Scan for the cell matching the given text and deliver its [X, Y] coordinate at center. 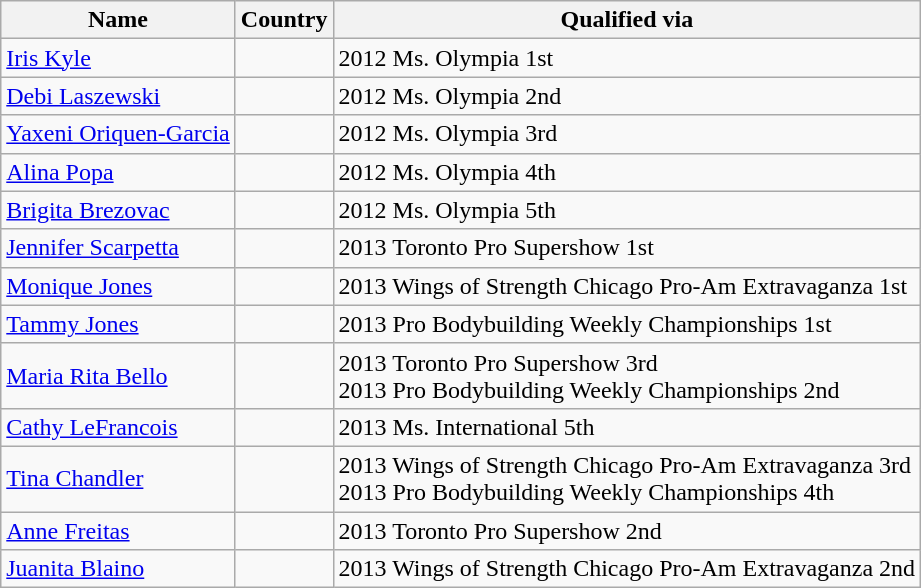
2013 Wings of Strength Chicago Pro-Am Extravaganza 2nd [627, 569]
Cathy LeFrancois [118, 427]
Yaxeni Oriquen-Garcia [118, 134]
2013 Toronto Pro Supershow 1st [627, 248]
2013 Wings of Strength Chicago Pro-Am Extravaganza 1st [627, 286]
Jennifer Scarpetta [118, 248]
Iris Kyle [118, 58]
Juanita Blaino [118, 569]
Alina Popa [118, 172]
2013 Pro Bodybuilding Weekly Championships 1st [627, 324]
Country [284, 20]
Tina Chandler [118, 478]
2012 Ms. Olympia 1st [627, 58]
2012 Ms. Olympia 5th [627, 210]
2012 Ms. Olympia 3rd [627, 134]
2012 Ms. Olympia 4th [627, 172]
Monique Jones [118, 286]
2013 Toronto Pro Supershow 2nd [627, 531]
Debi Laszewski [118, 96]
Maria Rita Bello [118, 376]
Tammy Jones [118, 324]
2013 Wings of Strength Chicago Pro-Am Extravaganza 3rd 2013 Pro Bodybuilding Weekly Championships 4th [627, 478]
2013 Toronto Pro Supershow 3rd 2013 Pro Bodybuilding Weekly Championships 2nd [627, 376]
2012 Ms. Olympia 2nd [627, 96]
Qualified via [627, 20]
Name [118, 20]
Brigita Brezovac [118, 210]
2013 Ms. International 5th [627, 427]
Anne Freitas [118, 531]
